Return (X, Y) of the center of cell containing provided text 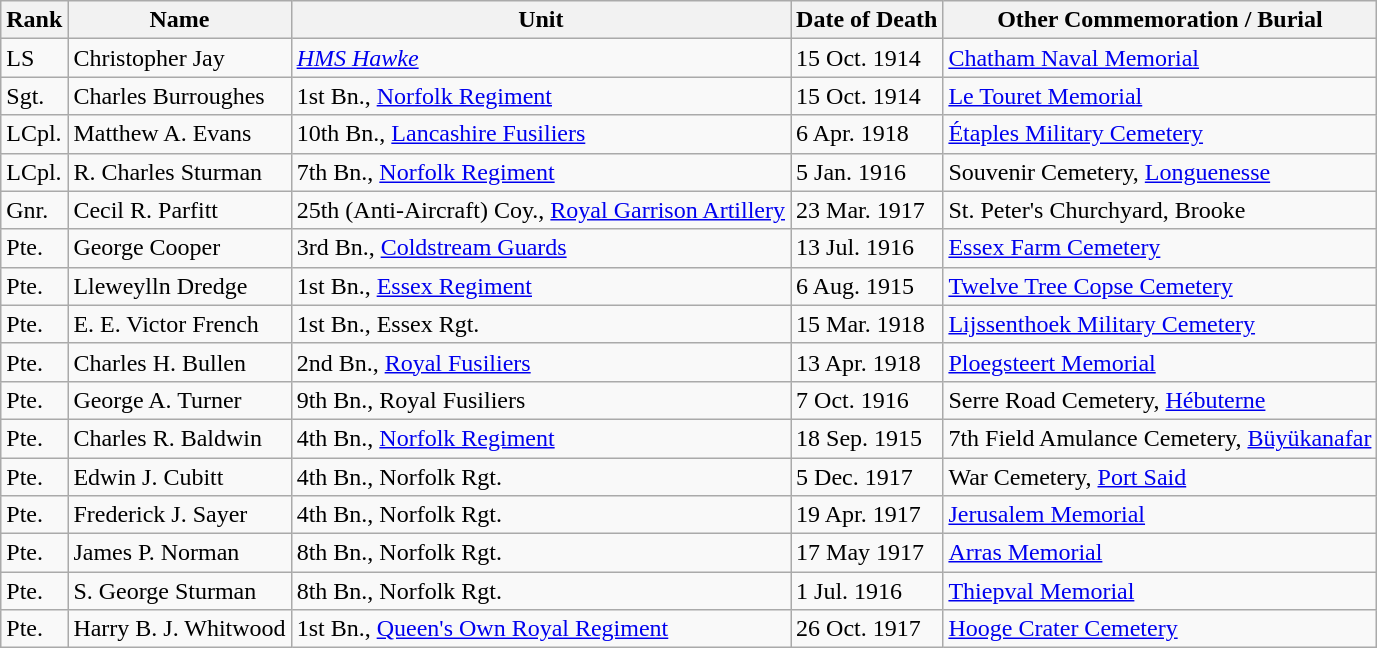
Jerusalem Memorial (1160, 515)
Christopher Jay (180, 58)
5 Jan. 1916 (867, 172)
Sgt. (34, 96)
Essex Farm Cemetery (1160, 248)
Cecil R. Parfitt (180, 210)
Rank (34, 20)
1st Bn., Essex Regiment (540, 286)
3rd Bn., Coldstream Guards (540, 248)
Chatham Naval Memorial (1160, 58)
2nd Bn., Royal Fusiliers (540, 362)
1st Bn., Queen's Own Royal Regiment (540, 629)
1 Jul. 1916 (867, 591)
Le Touret Memorial (1160, 96)
13 Apr. 1918 (867, 362)
Serre Road Cemetery, Hébuterne (1160, 400)
Souvenir Cemetery, Longuenesse (1160, 172)
War Cemetery, Port Said (1160, 477)
LS (34, 58)
Name (180, 20)
Charles H. Bullen (180, 362)
HMS Hawke (540, 58)
15 Mar. 1918 (867, 324)
George Cooper (180, 248)
E. E. Victor French (180, 324)
6 Aug. 1915 (867, 286)
7th Bn., Norfolk Regiment (540, 172)
7th Field Amulance Cemetery, Büyükanafar (1160, 438)
5 Dec. 1917 (867, 477)
Lijssenthoek Military Cemetery (1160, 324)
Unit (540, 20)
St. Peter's Churchyard, Brooke (1160, 210)
6 Apr. 1918 (867, 134)
1st Bn., Essex Rgt. (540, 324)
26 Oct. 1917 (867, 629)
10th Bn., Lancashire Fusiliers (540, 134)
13 Jul. 1916 (867, 248)
Hooge Crater Cemetery (1160, 629)
R. Charles Sturman (180, 172)
7 Oct. 1916 (867, 400)
1st Bn., Norfolk Regiment (540, 96)
Charles Burroughes (180, 96)
Date of Death (867, 20)
Harry B. J. Whitwood (180, 629)
Thiepval Memorial (1160, 591)
Gnr. (34, 210)
James P. Norman (180, 553)
Edwin J. Cubitt (180, 477)
18 Sep. 1915 (867, 438)
17 May 1917 (867, 553)
9th Bn., Royal Fusiliers (540, 400)
S. George Sturman (180, 591)
Ploegsteert Memorial (1160, 362)
Frederick J. Sayer (180, 515)
25th (Anti-Aircraft) Coy., Royal Garrison Artillery (540, 210)
Arras Memorial (1160, 553)
23 Mar. 1917 (867, 210)
Twelve Tree Copse Cemetery (1160, 286)
Étaples Military Cemetery (1160, 134)
George A. Turner (180, 400)
19 Apr. 1917 (867, 515)
Other Commemoration / Burial (1160, 20)
4th Bn., Norfolk Regiment (540, 438)
Matthew A. Evans (180, 134)
Charles R. Baldwin (180, 438)
Lleweylln Dredge (180, 286)
